Determine the (X, Y) coordinate at the center of the cell enclosing the given text.  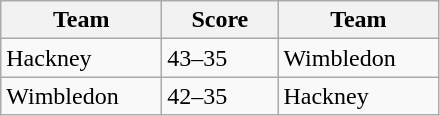
43–35 (220, 58)
Score (220, 20)
42–35 (220, 96)
